Search for the cell housing the specified text and yield its [X, Y] center coordinate. 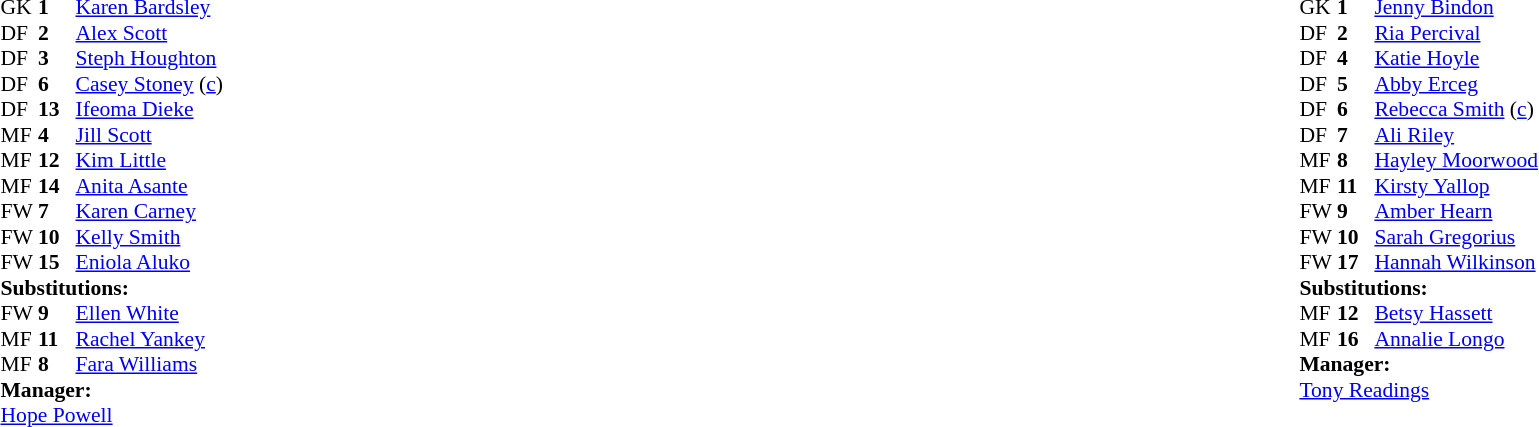
Steph Houghton [150, 59]
Fara Williams [150, 365]
Katie Hoyle [1456, 59]
Ria Percival [1456, 33]
Ifeoma Dieke [150, 109]
Hannah Wilkinson [1456, 263]
Jill Scott [150, 135]
16 [1356, 339]
5 [1356, 84]
14 [57, 186]
Karen Carney [150, 211]
Annalie Longo [1456, 339]
Sarah Gregorius [1456, 237]
Rebecca Smith (c) [1456, 109]
Amber Hearn [1456, 211]
Tony Readings [1418, 390]
Ali Riley [1456, 135]
17 [1356, 263]
Hayley Moorwood [1456, 161]
Anita Asante [150, 186]
Ellen White [150, 313]
Rachel Yankey [150, 339]
13 [57, 109]
3 [57, 59]
Kim Little [150, 161]
15 [57, 263]
Betsy Hassett [1456, 313]
Kirsty Yallop [1456, 186]
Kelly Smith [150, 237]
Casey Stoney (c) [150, 84]
Eniola Aluko [150, 263]
Alex Scott [150, 33]
Abby Erceg [1456, 84]
